Output the (X, Y) coordinate of the center of the cell containing the given text.  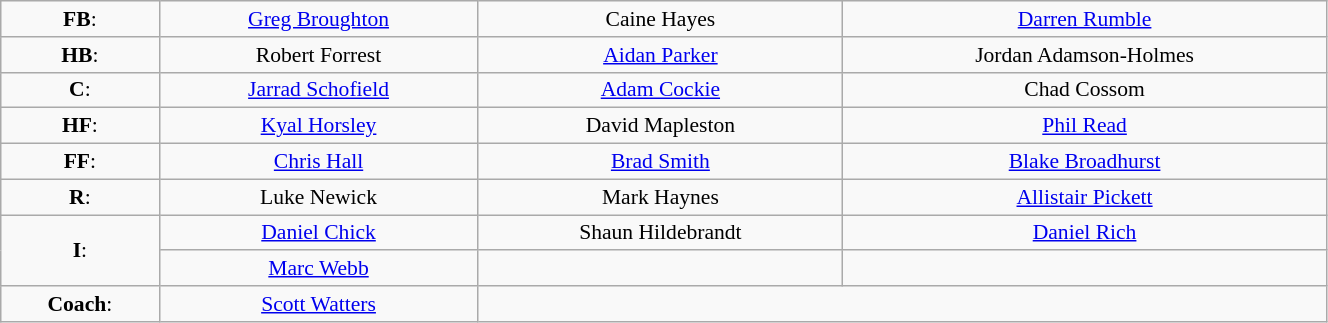
Mark Haynes (660, 197)
Blake Broadhurst (1085, 162)
Daniel Chick (318, 233)
HB: (80, 55)
Greg Broughton (318, 19)
Phil Read (1085, 126)
Daniel Rich (1085, 233)
Aidan Parker (660, 55)
Luke Newick (318, 197)
Marc Webb (318, 269)
Allistair Pickett (1085, 197)
Robert Forrest (318, 55)
FF: (80, 162)
FB: (80, 19)
David Mapleston (660, 126)
Adam Cockie (660, 90)
HF: (80, 126)
Brad Smith (660, 162)
Caine Hayes (660, 19)
Kyal Horsley (318, 126)
I: (80, 250)
Shaun Hildebrandt (660, 233)
C: (80, 90)
Scott Watters (318, 304)
Jarrad Schofield (318, 90)
Chris Hall (318, 162)
Coach: (80, 304)
Chad Cossom (1085, 90)
R: (80, 197)
Darren Rumble (1085, 19)
Jordan Adamson-Holmes (1085, 55)
